Capture the cell that displays the provided text and extract its (x, y) central coordinate. 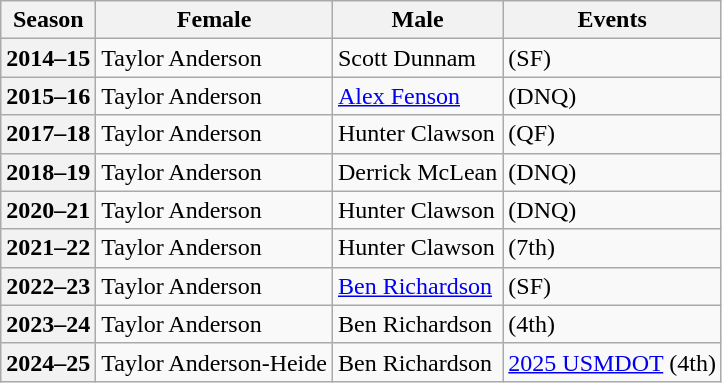
Derrick McLean (417, 172)
Taylor Anderson-Heide (214, 362)
2021–22 (48, 248)
2014–15 (48, 58)
Events (612, 20)
2022–23 (48, 286)
(4th) (612, 324)
Alex Fenson (417, 96)
2020–21 (48, 210)
Season (48, 20)
2024–25 (48, 362)
Scott Dunnam (417, 58)
(7th) (612, 248)
Female (214, 20)
2025 USMDOT (4th) (612, 362)
2015–16 (48, 96)
Male (417, 20)
2018–19 (48, 172)
2017–18 (48, 134)
2023–24 (48, 324)
(QF) (612, 134)
